Return [x, y] of the center of cell containing provided text 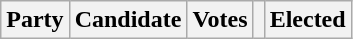
Party [35, 20]
Elected [308, 20]
Candidate [128, 20]
Votes [220, 20]
